Find where the given text appears and provide that cell's center as [x, y] coordinate. 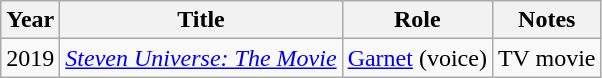
Title [201, 20]
Year [30, 20]
2019 [30, 58]
Garnet (voice) [417, 58]
TV movie [546, 58]
Role [417, 20]
Steven Universe: The Movie [201, 58]
Notes [546, 20]
